Extract the [X, Y] coordinate from the center of the cell holding the provided text.  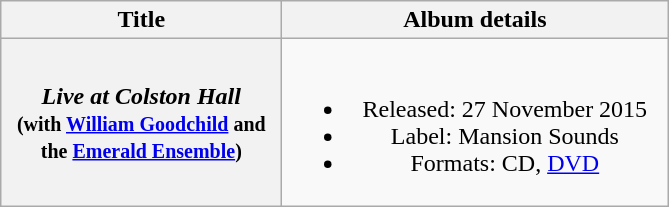
Title [142, 20]
Live at Colston Hall(with William Goodchild and the Emerald Ensemble) [142, 122]
Released: 27 November 2015Label: Mansion SoundsFormats: CD, DVD [475, 122]
Album details [475, 20]
